Determine the [x, y] coordinate at the center of the cell enclosing the given text.  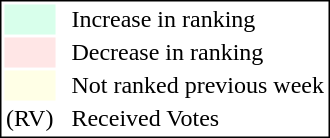
Received Votes [198, 119]
Not ranked previous week [198, 85]
Decrease in ranking [198, 53]
Increase in ranking [198, 19]
(RV) [29, 119]
